Return (x, y) of the center of cell containing provided text 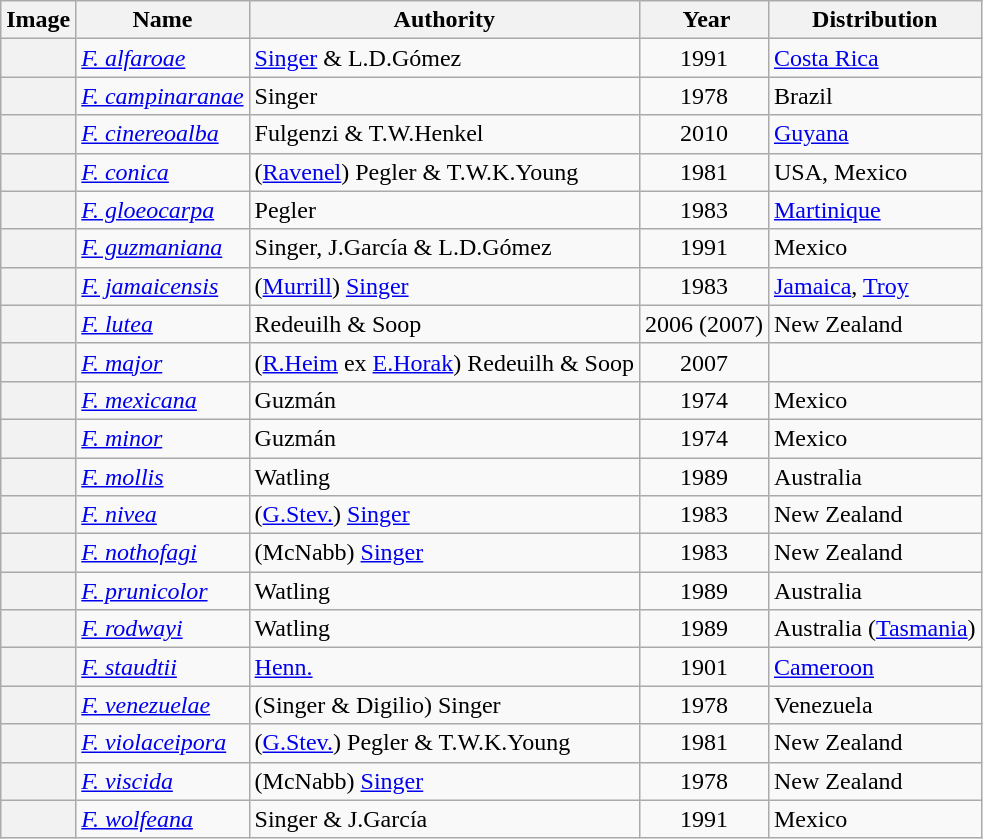
F. cinereoalba (162, 134)
Jamaica, Troy (874, 286)
Guyana (874, 134)
F. violaceipora (162, 743)
F. minor (162, 438)
F. nivea (162, 515)
F. major (162, 362)
Pegler (444, 210)
1901 (704, 667)
2007 (704, 362)
Year (704, 20)
USA, Mexico (874, 172)
F. viscida (162, 781)
Fulgenzi & T.W.Henkel (444, 134)
F. nothofagi (162, 553)
F. staudtii (162, 667)
Henn. (444, 667)
F. conica (162, 172)
F. guzmaniana (162, 248)
F. rodwayi (162, 629)
Costa Rica (874, 58)
F. jamaicensis (162, 286)
F. prunicolor (162, 591)
Singer (444, 96)
Singer, J.García & L.D.Gómez (444, 248)
F. gloeocarpa (162, 210)
(R.Heim ex E.Horak) Redeuilh & Soop (444, 362)
Name (162, 20)
Martinique (874, 210)
2006 (2007) (704, 324)
(Ravenel) Pegler & T.W.K.Young (444, 172)
(Singer & Digilio) Singer (444, 705)
F. venezuelae (162, 705)
Brazil (874, 96)
F. wolfeana (162, 819)
F. mexicana (162, 400)
(G.Stev.) Singer (444, 515)
Singer & J.García (444, 819)
Australia (Tasmania) (874, 629)
Authority (444, 20)
Venezuela (874, 705)
(G.Stev.) Pegler & T.W.K.Young (444, 743)
F. lutea (162, 324)
2010 (704, 134)
Distribution (874, 20)
Singer & L.D.Gómez (444, 58)
F. mollis (162, 477)
(Murrill) Singer (444, 286)
F. alfaroae (162, 58)
Redeuilh & Soop (444, 324)
Cameroon (874, 667)
F. campinaranae (162, 96)
Image (38, 20)
